For the text-containing cell, return its midpoint in [x, y] coordinate format. 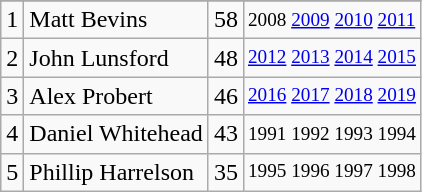
Phillip Harrelson [116, 172]
Alex Probert [116, 96]
2012 2013 2014 2015 [332, 58]
43 [226, 134]
35 [226, 172]
1 [12, 20]
4 [12, 134]
1991 1992 1993 1994 [332, 134]
2016 2017 2018 2019 [332, 96]
2008 2009 2010 2011 [332, 20]
58 [226, 20]
2 [12, 58]
3 [12, 96]
Daniel Whitehead [116, 134]
Matt Bevins [116, 20]
48 [226, 58]
5 [12, 172]
1995 1996 1997 1998 [332, 172]
John Lunsford [116, 58]
46 [226, 96]
